For the text-containing cell, return its midpoint in [x, y] coordinate format. 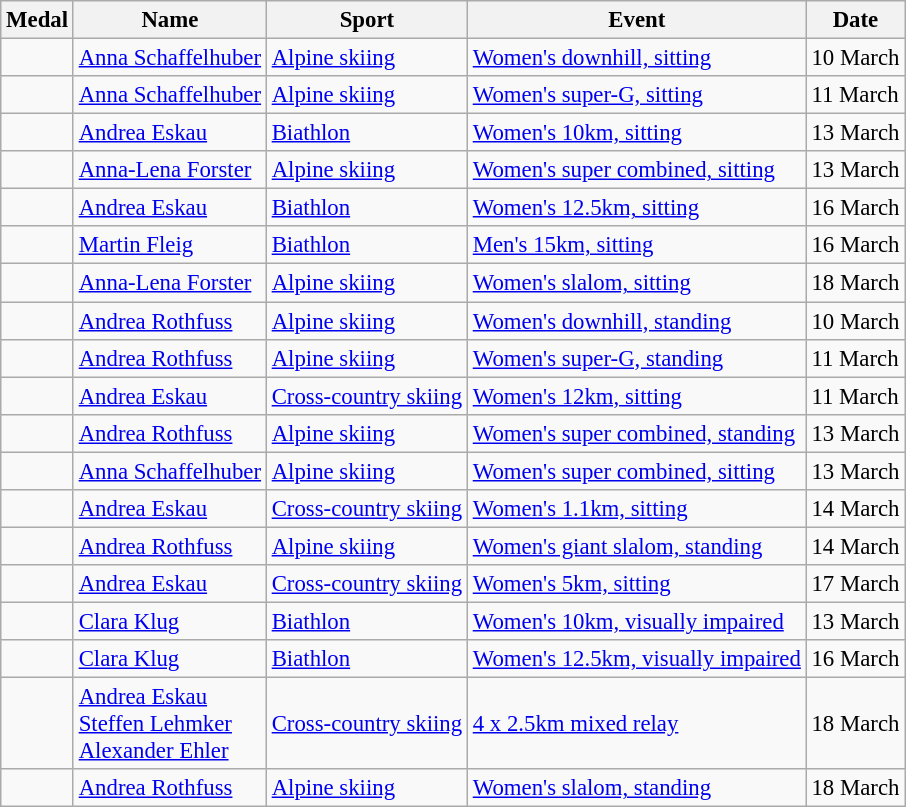
Women's 10km, visually impaired [636, 621]
Women's downhill, sitting [636, 58]
4 x 2.5km mixed relay [636, 724]
Women's 5km, sitting [636, 584]
Women's slalom, standing [636, 788]
Women's downhill, standing [636, 321]
Women's super combined, standing [636, 433]
Medal [38, 20]
Women's 10km, sitting [636, 133]
Men's 15km, sitting [636, 245]
Women's giant slalom, standing [636, 546]
Women's super-G, sitting [636, 95]
Women's super-G, standing [636, 358]
Women's 12km, sitting [636, 396]
Women's slalom, sitting [636, 283]
Women's 1.1km, sitting [636, 509]
Event [636, 20]
Women's 12.5km, visually impaired [636, 659]
Name [170, 20]
Martin Fleig [170, 245]
Date [856, 20]
Andrea EskauSteffen LehmkerAlexander Ehler [170, 724]
Women's 12.5km, sitting [636, 208]
Sport [366, 20]
17 March [856, 584]
